Return (x, y) of the center of cell containing provided text 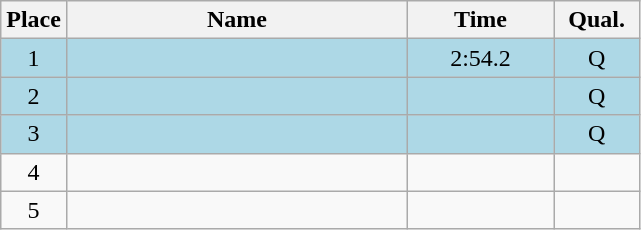
Time (481, 20)
3 (34, 134)
4 (34, 172)
Name (236, 20)
2:54.2 (481, 58)
2 (34, 96)
Place (34, 20)
5 (34, 210)
1 (34, 58)
Qual. (597, 20)
